Locate the cell with the specified text and output its (X, Y) center coordinate. 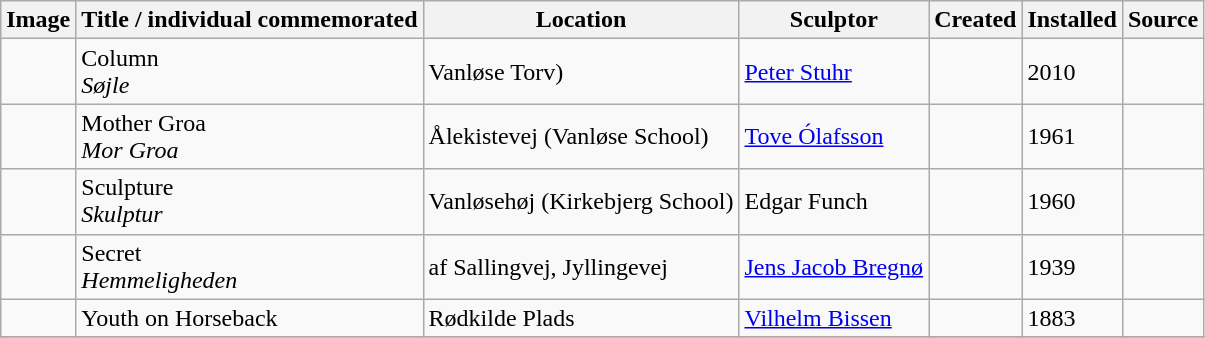
Created (976, 20)
2010 (1072, 72)
1939 (1072, 266)
Mother Groa Mor Groa (250, 136)
Vilhelm Bissen (834, 318)
Source (1162, 20)
Jens Jacob Bregnø (834, 266)
Vanløse Torv) (581, 72)
Column Søjle (250, 72)
Peter Stuhr (834, 72)
1883 (1072, 318)
Rødkilde Plads (581, 318)
Image (38, 20)
Installed (1072, 20)
Tove Ólafsson (834, 136)
Youth on Horseback (250, 318)
Secret Hemmeligheden (250, 266)
1960 (1072, 202)
Sculptor (834, 20)
Vanløsehøj (Kirkebjerg School) (581, 202)
Location (581, 20)
Title / individual commemorated (250, 20)
Sculpture Skulptur (250, 202)
Ålekistevej (Vanløse School) (581, 136)
af Sallingvej, Jyllingevej (581, 266)
1961 (1072, 136)
Edgar Funch (834, 202)
